For the text-containing cell, return its midpoint in (X, Y) coordinate format. 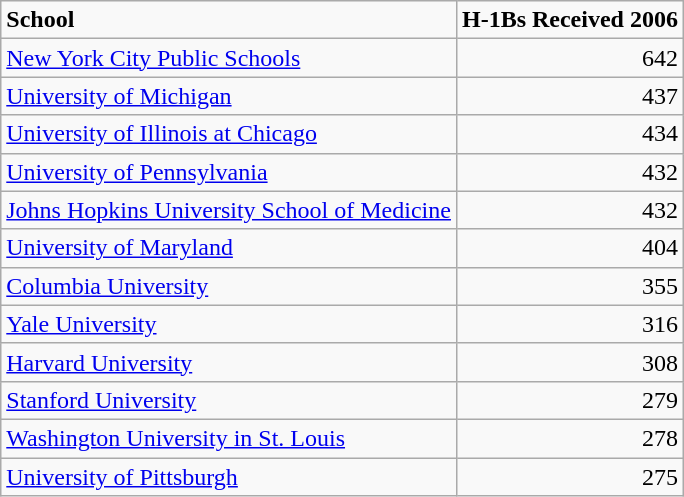
H-1Bs Received 2006 (570, 20)
University of Illinois at Chicago (229, 134)
642 (570, 58)
404 (570, 248)
University of Pennsylvania (229, 172)
Johns Hopkins University School of Medicine (229, 210)
437 (570, 96)
434 (570, 134)
Columbia University (229, 286)
University of Maryland (229, 248)
Harvard University (229, 362)
308 (570, 362)
Yale University (229, 324)
278 (570, 438)
275 (570, 477)
University of Pittsburgh (229, 477)
279 (570, 400)
316 (570, 324)
355 (570, 286)
School (229, 20)
Washington University in St. Louis (229, 438)
New York City Public Schools (229, 58)
Stanford University (229, 400)
University of Michigan (229, 96)
